For the text-containing cell, return its midpoint in [X, Y] coordinate format. 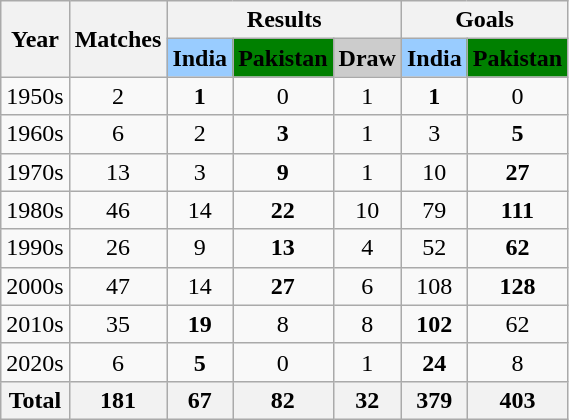
Matches [118, 39]
Goals [484, 20]
102 [434, 324]
1950s [35, 96]
67 [200, 400]
52 [434, 248]
1980s [35, 210]
24 [434, 362]
403 [517, 400]
2010s [35, 324]
108 [434, 286]
19 [200, 324]
Results [284, 20]
379 [434, 400]
Total [35, 400]
35 [118, 324]
4 [367, 248]
1990s [35, 248]
47 [118, 286]
2000s [35, 286]
181 [118, 400]
46 [118, 210]
128 [517, 286]
1970s [35, 172]
Draw [367, 58]
82 [283, 400]
1960s [35, 134]
32 [367, 400]
26 [118, 248]
22 [283, 210]
2020s [35, 362]
79 [434, 210]
111 [517, 210]
Year [35, 39]
